For the text-containing cell, return its midpoint in [x, y] coordinate format. 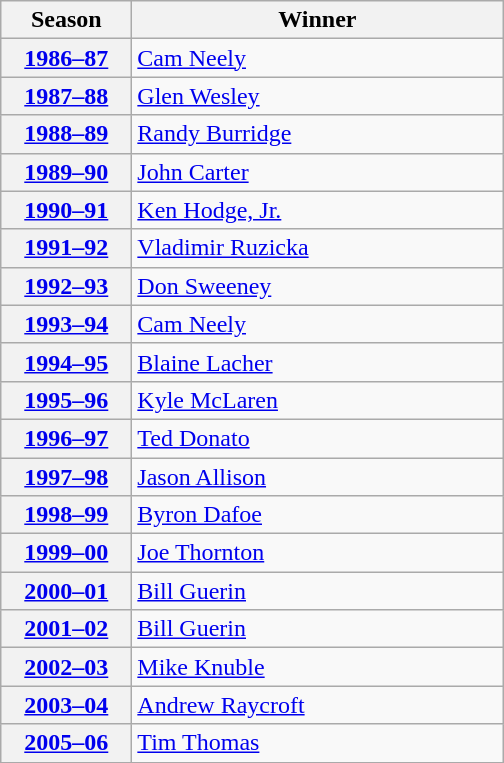
Ken Hodge, Jr. [318, 210]
2002–03 [66, 667]
Byron Dafoe [318, 515]
Season [66, 20]
2001–02 [66, 629]
Mike Knuble [318, 667]
1994–95 [66, 362]
John Carter [318, 172]
1991–92 [66, 248]
1990–91 [66, 210]
1999–00 [66, 553]
Kyle McLaren [318, 400]
1996–97 [66, 438]
1986–87 [66, 58]
Glen Wesley [318, 96]
Blaine Lacher [318, 362]
1992–93 [66, 286]
2000–01 [66, 591]
1987–88 [66, 96]
Ted Donato [318, 438]
2005–06 [66, 743]
1997–98 [66, 477]
2003–04 [66, 705]
Jason Allison [318, 477]
1993–94 [66, 324]
Tim Thomas [318, 743]
1995–96 [66, 400]
Joe Thornton [318, 553]
Randy Burridge [318, 134]
1998–99 [66, 515]
Winner [318, 20]
Vladimir Ruzicka [318, 248]
1988–89 [66, 134]
Andrew Raycroft [318, 705]
Don Sweeney [318, 286]
1989–90 [66, 172]
